Return [X, Y] of the center of cell containing provided text 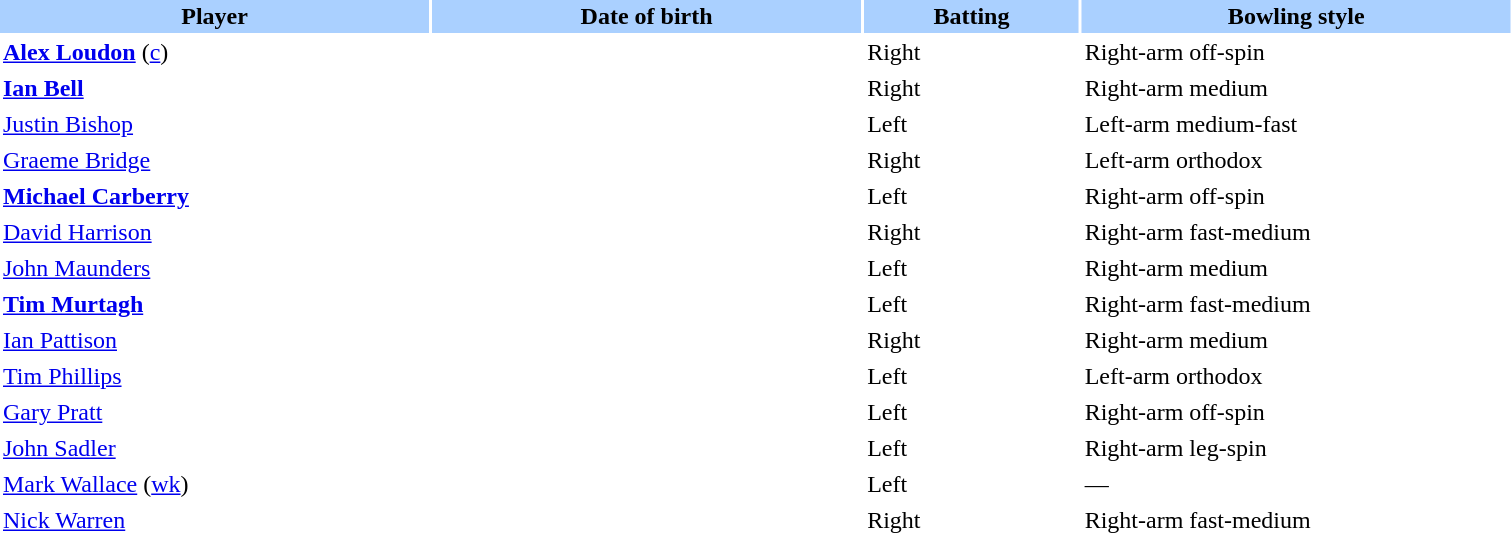
Gary Pratt [214, 412]
Right-arm leg-spin [1296, 448]
David Harrison [214, 232]
Michael Carberry [214, 196]
Graeme Bridge [214, 160]
Player [214, 16]
— [1296, 484]
Ian Bell [214, 88]
Mark Wallace (wk) [214, 484]
Bowling style [1296, 16]
John Sadler [214, 448]
John Maunders [214, 268]
Tim Phillips [214, 376]
Date of birth [646, 16]
Tim Murtagh [214, 304]
Batting [972, 16]
Left-arm medium-fast [1296, 124]
Alex Loudon (c) [214, 52]
Justin Bishop [214, 124]
Ian Pattison [214, 340]
